Return [x, y] of the center of cell containing provided text 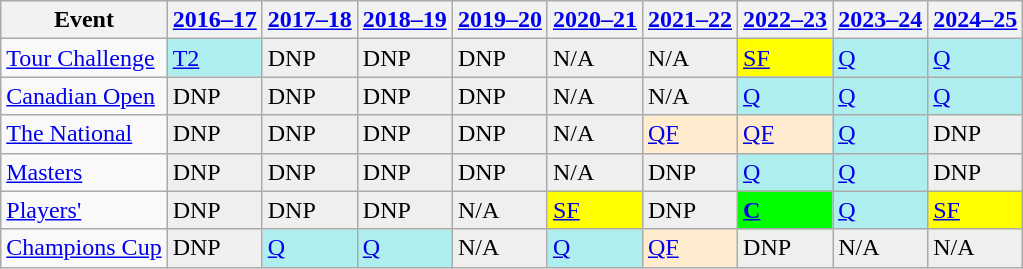
T2 [214, 58]
C [786, 210]
Tour Challenge [84, 58]
Event [84, 20]
Players' [84, 210]
2017–18 [310, 20]
2023–24 [880, 20]
Masters [84, 172]
2024–25 [976, 20]
2020–21 [594, 20]
The National [84, 134]
2018–19 [404, 20]
2021–22 [690, 20]
2016–17 [214, 20]
Canadian Open [84, 96]
Champions Cup [84, 248]
2019–20 [500, 20]
2022–23 [786, 20]
